Locate the cell with the specified text and output its (X, Y) center coordinate. 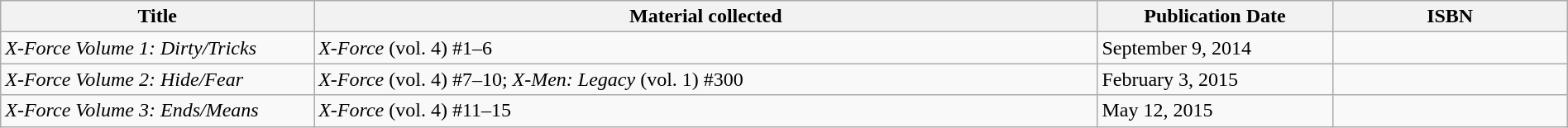
February 3, 2015 (1215, 79)
X-Force Volume 1: Dirty/Tricks (157, 48)
May 12, 2015 (1215, 111)
X-Force (vol. 4) #7–10; X-Men: Legacy (vol. 1) #300 (706, 79)
Publication Date (1215, 17)
September 9, 2014 (1215, 48)
Material collected (706, 17)
ISBN (1450, 17)
X-Force Volume 3: Ends/Means (157, 111)
Title (157, 17)
X-Force Volume 2: Hide/Fear (157, 79)
X-Force (vol. 4) #11–15 (706, 111)
X-Force (vol. 4) #1–6 (706, 48)
